Capture the cell that displays the provided text and extract its (x, y) central coordinate. 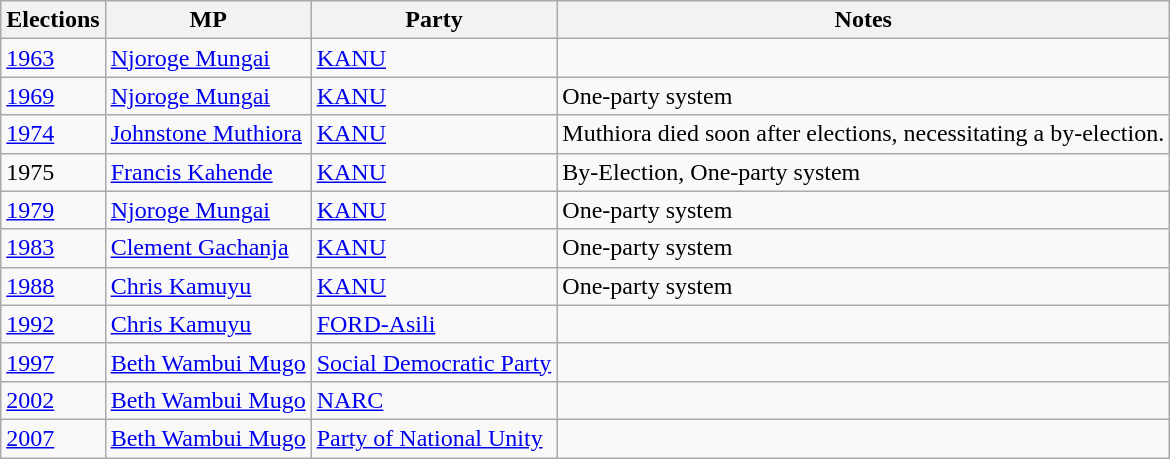
Muthiora died soon after elections, necessitating a by-election. (864, 134)
Party (434, 20)
FORD-Asili (434, 324)
MP (208, 20)
1979 (53, 210)
1988 (53, 286)
2002 (53, 400)
1974 (53, 134)
1969 (53, 96)
2007 (53, 438)
Party of National Unity (434, 438)
Notes (864, 20)
Elections (53, 20)
1997 (53, 362)
1992 (53, 324)
NARC (434, 400)
1983 (53, 248)
Francis Kahende (208, 172)
Clement Gachanja (208, 248)
Johnstone Muthiora (208, 134)
Social Democratic Party (434, 362)
By-Election, One-party system (864, 172)
1975 (53, 172)
1963 (53, 58)
